Extract the [x, y] coordinate from the center of the cell holding the provided text.  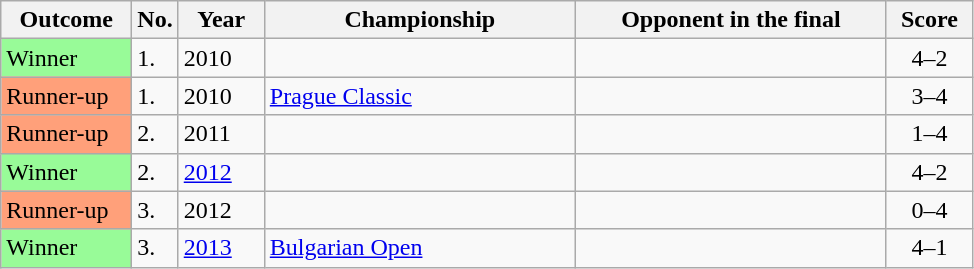
Score [929, 20]
Outcome [66, 20]
No. [155, 20]
2011 [221, 134]
3–4 [929, 96]
Prague Classic [420, 96]
Opponent in the final [730, 20]
1–4 [929, 134]
Year [221, 20]
4–1 [929, 248]
Bulgarian Open [420, 248]
0–4 [929, 210]
2013 [221, 248]
Championship [420, 20]
